Scan for the cell matching the given text and deliver its (X, Y) coordinate at center. 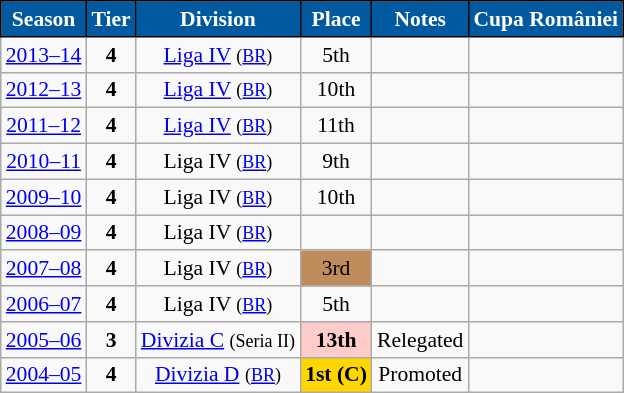
9th (336, 162)
Promoted (420, 375)
Divizia D (BR) (218, 375)
2011–12 (44, 126)
Division (218, 19)
Season (44, 19)
2005–06 (44, 340)
2010–11 (44, 162)
2013–14 (44, 55)
11th (336, 126)
2012–13 (44, 90)
3 (110, 340)
13th (336, 340)
3rd (336, 269)
Notes (420, 19)
Divizia C (Seria II) (218, 340)
2007–08 (44, 269)
Cupa României (546, 19)
1st (C) (336, 375)
2006–07 (44, 304)
2004–05 (44, 375)
2008–09 (44, 233)
Place (336, 19)
Relegated (420, 340)
2009–10 (44, 197)
Tier (110, 19)
